Identify which cell holds the provided text, then report its [X, Y] central coordinate. 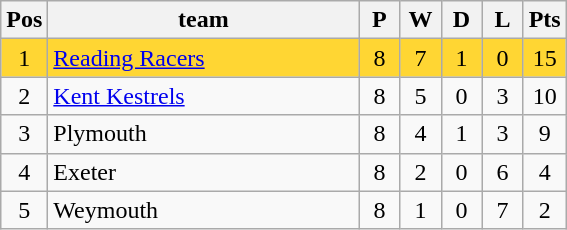
10 [544, 96]
Reading Racers [204, 58]
Plymouth [204, 134]
P [380, 20]
L [502, 20]
D [462, 20]
Kent Kestrels [204, 96]
Weymouth [204, 210]
W [420, 20]
Pts [544, 20]
6 [502, 172]
team [204, 20]
9 [544, 134]
Exeter [204, 172]
15 [544, 58]
Pos [24, 20]
